Find where the given text appears and provide that cell's center as (x, y) coordinate. 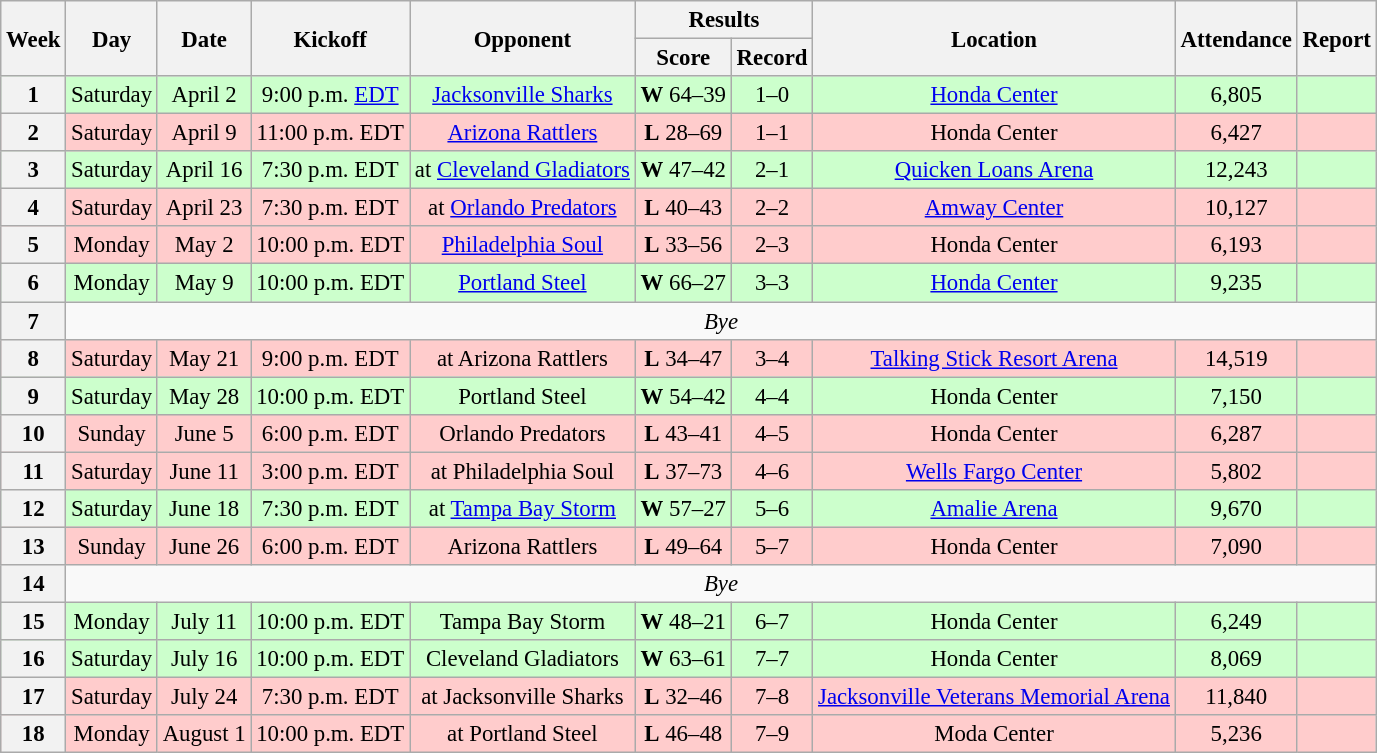
May 9 (204, 283)
Day (112, 38)
April 9 (204, 133)
July 11 (204, 621)
14 (34, 584)
W 63–61 (683, 659)
13 (34, 546)
August 1 (204, 734)
5–7 (772, 546)
9 (34, 396)
Location (994, 38)
7,090 (1236, 546)
Jacksonville Sharks (523, 95)
7 (34, 321)
April 2 (204, 95)
Opponent (523, 38)
Philadelphia Soul (523, 245)
Cleveland Gladiators (523, 659)
4 (34, 208)
Wells Fargo Center (994, 471)
8 (34, 358)
17 (34, 697)
7–8 (772, 697)
6 (34, 283)
July 24 (204, 697)
Quicken Loans Arena (994, 170)
May 28 (204, 396)
Date (204, 38)
11,840 (1236, 697)
10,127 (1236, 208)
W 66–27 (683, 283)
11:00 p.m. EDT (330, 133)
L 37–73 (683, 471)
Talking Stick Resort Arena (994, 358)
June 11 (204, 471)
at Arizona Rattlers (523, 358)
Tampa Bay Storm (523, 621)
1 (34, 95)
May 21 (204, 358)
6–7 (772, 621)
11 (34, 471)
L 33–56 (683, 245)
5–6 (772, 509)
at Orlando Predators (523, 208)
July 16 (204, 659)
16 (34, 659)
at Philadelphia Soul (523, 471)
3:00 p.m. EDT (330, 471)
Kickoff (330, 38)
1–1 (772, 133)
3–4 (772, 358)
6,193 (1236, 245)
8,069 (1236, 659)
18 (34, 734)
W 57–27 (683, 509)
9,670 (1236, 509)
4–6 (772, 471)
7–9 (772, 734)
6,805 (1236, 95)
4–5 (772, 433)
1–0 (772, 95)
at Jacksonville Sharks (523, 697)
L 34–47 (683, 358)
Moda Center (994, 734)
April 16 (204, 170)
W 47–42 (683, 170)
April 23 (204, 208)
Amalie Arena (994, 509)
Amway Center (994, 208)
2–2 (772, 208)
Jacksonville Veterans Memorial Arena (994, 697)
7–7 (772, 659)
12,243 (1236, 170)
2–3 (772, 245)
L 32–46 (683, 697)
5 (34, 245)
3 (34, 170)
June 26 (204, 546)
L 43–41 (683, 433)
6,249 (1236, 621)
5,236 (1236, 734)
Orlando Predators (523, 433)
6,427 (1236, 133)
L 28–69 (683, 133)
Report (1336, 38)
5,802 (1236, 471)
4–4 (772, 396)
Score (683, 58)
Week (34, 38)
W 54–42 (683, 396)
at Cleveland Gladiators (523, 170)
Record (772, 58)
10 (34, 433)
7,150 (1236, 396)
14,519 (1236, 358)
at Portland Steel (523, 734)
2 (34, 133)
6,287 (1236, 433)
15 (34, 621)
L 46–48 (683, 734)
June 5 (204, 433)
at Tampa Bay Storm (523, 509)
Results (724, 20)
12 (34, 509)
L 40–43 (683, 208)
May 2 (204, 245)
June 18 (204, 509)
L 49–64 (683, 546)
W 64–39 (683, 95)
2–1 (772, 170)
3–3 (772, 283)
Attendance (1236, 38)
W 48–21 (683, 621)
9,235 (1236, 283)
